Capture the cell that displays the provided text and extract its [X, Y] central coordinate. 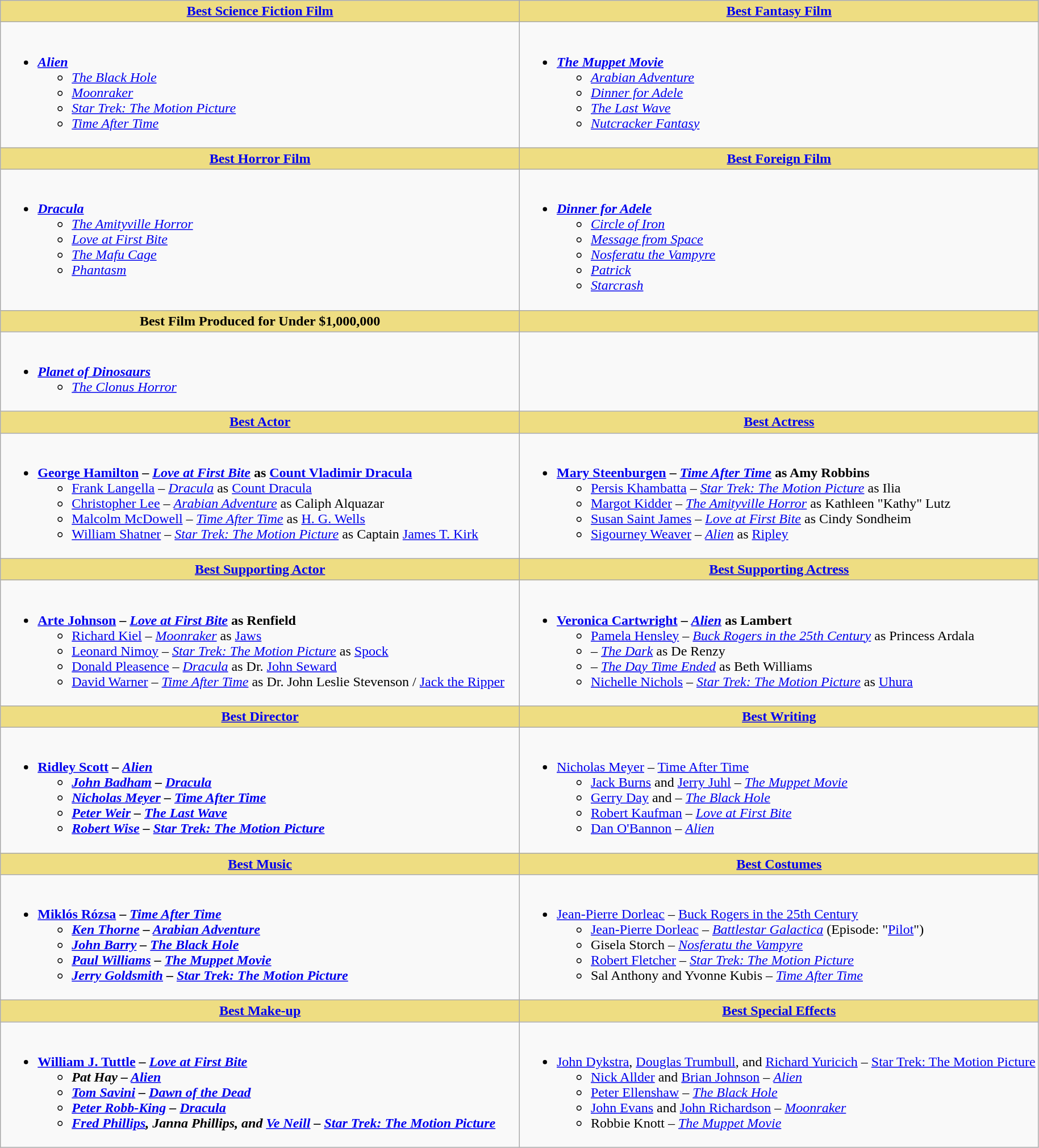
Best Foreign Film [779, 158]
Best Music [260, 864]
Best Supporting Actress [779, 569]
The Muppet MovieArabian AdventureDinner for AdeleThe Last WaveNutcracker Fantasy [779, 85]
Best Film Produced for Under $1,000,000 [260, 321]
Best Actress [779, 422]
Best Costumes [779, 864]
Best Fantasy Film [779, 11]
Ridley Scott – AlienJohn Badham – DraculaNicholas Meyer – Time After TimePeter Weir – The Last WaveRobert Wise – Star Trek: The Motion Picture [260, 790]
Planet of DinosaursThe Clonus Horror [260, 371]
Best Horror Film [260, 158]
Best Supporting Actor [260, 569]
Best Actor [260, 422]
Dinner for AdeleCircle of IronMessage from SpaceNosferatu the VampyrePatrickStarcrash [779, 240]
Best Science Fiction Film [260, 11]
Best Writing [779, 716]
Best Director [260, 716]
Best Special Effects [779, 1011]
Best Make-up [260, 1011]
DraculaThe Amityville HorrorLove at First BiteThe Mafu CagePhantasm [260, 240]
AlienThe Black HoleMoonrakerStar Trek: The Motion PictureTime After Time [260, 85]
